Output the [x, y] coordinate of the center of the cell containing the given text.  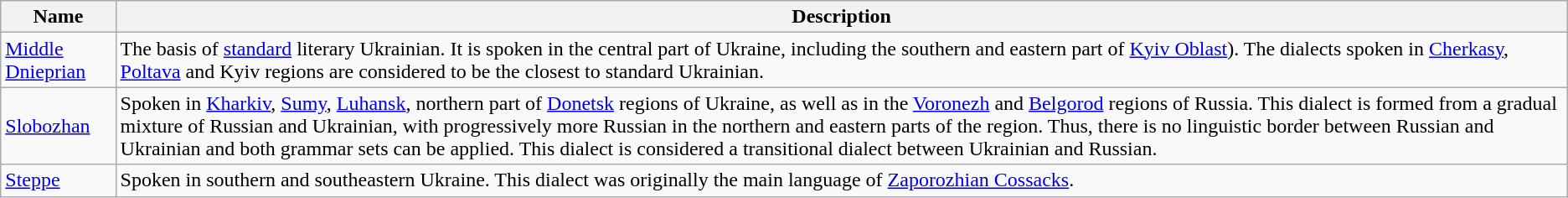
Description [841, 17]
Slobozhan [59, 126]
Name [59, 17]
Middle Dnieprian [59, 60]
Spoken in southern and southeastern Ukraine. This dialect was originally the main language of Zaporozhian Cossacks. [841, 180]
Steppe [59, 180]
